Determine the [X, Y] coordinate at the center of the cell enclosing the given text.  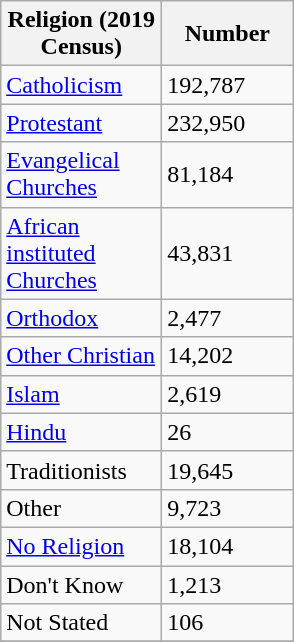
19,645 [228, 470]
2,619 [228, 394]
Don't Know [82, 585]
14,202 [228, 356]
Other Christian [82, 356]
192,787 [228, 85]
Protestant [82, 123]
1,213 [228, 585]
African instituted Churches [82, 253]
43,831 [228, 253]
Number [228, 34]
Catholicism [82, 85]
18,104 [228, 546]
2,477 [228, 318]
Not Stated [82, 623]
Other [82, 508]
232,950 [228, 123]
26 [228, 432]
Orthodox [82, 318]
81,184 [228, 174]
Religion (2019 Census) [82, 34]
106 [228, 623]
No Religion [82, 546]
Traditionists [82, 470]
Islam [82, 394]
9,723 [228, 508]
Evangelical Churches [82, 174]
Hindu [82, 432]
